Find where the given text appears and provide that cell's center as [x, y] coordinate. 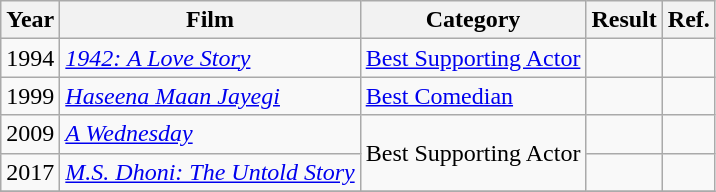
Result [624, 20]
Film [210, 20]
2009 [30, 134]
2017 [30, 172]
1942: A Love Story [210, 58]
1999 [30, 96]
1994 [30, 58]
Ref. [688, 20]
M.S. Dhoni: The Untold Story [210, 172]
Best Comedian [473, 96]
Category [473, 20]
A Wednesday [210, 134]
Haseena Maan Jayegi [210, 96]
Year [30, 20]
